Detect which cell encompasses the target text, then output its [X, Y] center coordinate. 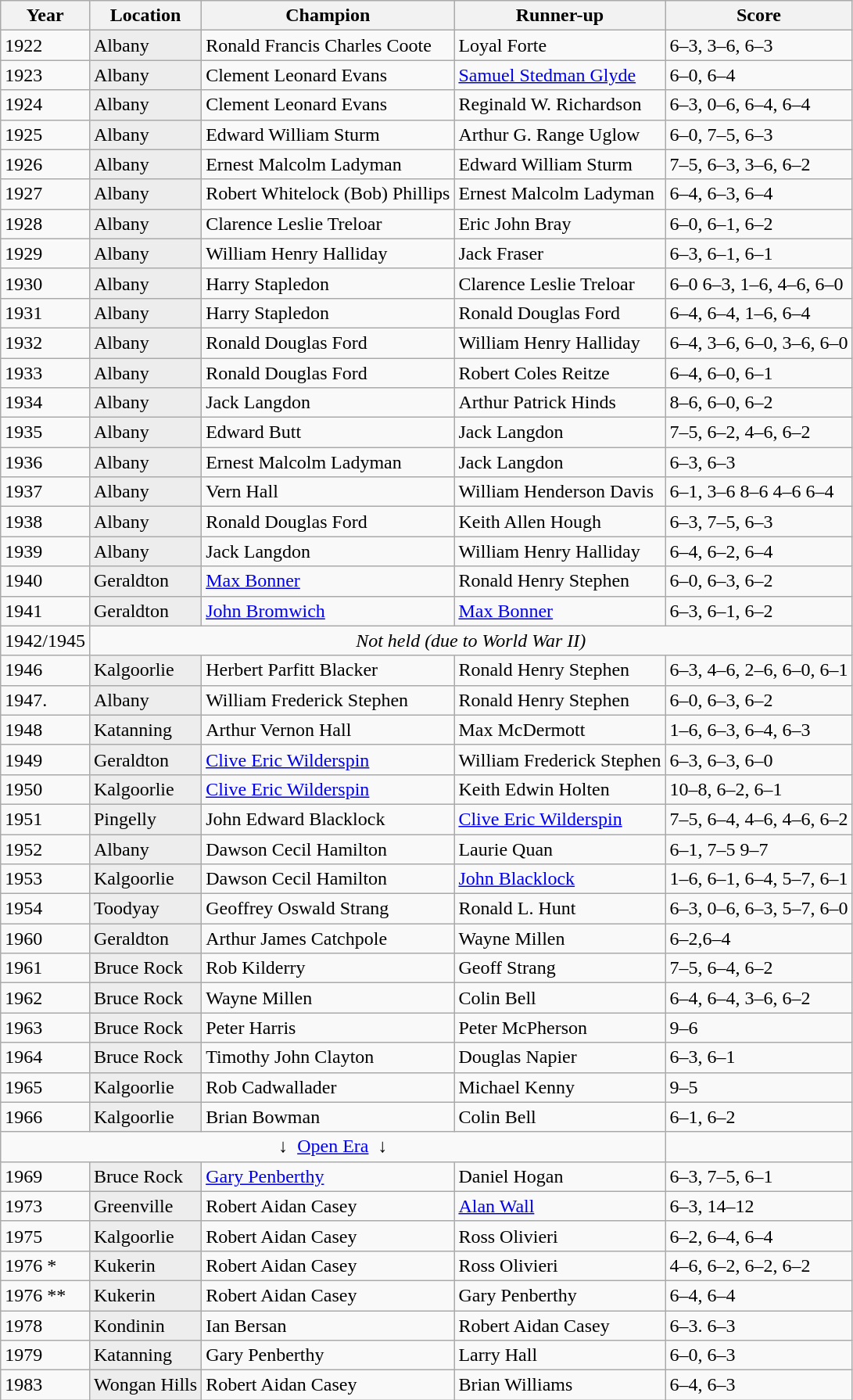
1953 [45, 879]
6–4, 6–4, 1–6, 6–4 [758, 313]
6–3, 6–1, 6–2 [758, 611]
1965 [45, 1087]
7–5, 6–4, 6–2 [758, 968]
6–1, 7–5 9–7 [758, 849]
6–3, 6–1 [758, 1057]
6–0, 6–4 [758, 75]
Score [758, 16]
1969 [45, 1176]
Rob Kilderry [328, 968]
Jack Fraser [560, 253]
6–0 6–3, 1–6, 4–6, 6–0 [758, 283]
6–4, 6–3 [758, 1385]
Edward Butt [328, 433]
1930 [45, 283]
6–3, 0–6, 6–4, 6–4 [758, 105]
Vern Hall [328, 492]
1947. [45, 700]
6–0, 6–3 [758, 1355]
1976 * [45, 1265]
1948 [45, 730]
Keith Edwin Holten [560, 789]
Ronald Francis Charles Coote [328, 45]
1933 [45, 373]
6–1, 3–6 8–6 4–6 6–4 [758, 492]
6–1, 6–2 [758, 1117]
1922 [45, 45]
Greenville [145, 1206]
6–3, 3–6, 6–3 [758, 45]
1939 [45, 551]
6–3, 7–5, 6–1 [758, 1176]
Daniel Hogan [560, 1176]
1935 [45, 433]
Kondinin [145, 1326]
1954 [45, 909]
Runner-up [560, 16]
Wongan Hills [145, 1385]
1963 [45, 1028]
Alan Wall [560, 1206]
1952 [45, 849]
1961 [45, 968]
1–6, 6–3, 6–4, 6–3 [758, 730]
6–4, 6–0, 6–1 [758, 373]
1924 [45, 105]
1927 [45, 194]
Pingelly [145, 819]
1979 [45, 1355]
1978 [45, 1326]
Samuel Stedman Glyde [560, 75]
1951 [45, 819]
Laurie Quan [560, 849]
William Henderson Davis [560, 492]
1–6, 6–1, 6–4, 5–7, 6–1 [758, 879]
1949 [45, 759]
1929 [45, 253]
1964 [45, 1057]
Brian Williams [560, 1385]
6–4, 6–4 [758, 1295]
Rob Cadwallader [328, 1087]
1934 [45, 403]
Peter McPherson [560, 1028]
6–4, 6–3, 6–4 [758, 194]
1950 [45, 789]
Robert Whitelock (Bob) Phillips [328, 194]
Loyal Forte [560, 45]
1976 ** [45, 1295]
Michael Kenny [560, 1087]
7–5, 6–4, 4–6, 4–6, 6–2 [758, 819]
6–3, 6–3 [758, 462]
1973 [45, 1206]
1932 [45, 343]
6–3. 6–3 [758, 1326]
Keith Allen Hough [560, 522]
9–6 [758, 1028]
Geoffrey Oswald Strang [328, 909]
6–2, 6–4, 6–4 [758, 1236]
1941 [45, 611]
1936 [45, 462]
Ian Bersan [328, 1326]
↓ Open Era ↓ [333, 1147]
1931 [45, 313]
Year [45, 16]
10–8, 6–2, 6–1 [758, 789]
1946 [45, 670]
Timothy John Clayton [328, 1057]
Champion [328, 16]
Reginald W. Richardson [560, 105]
6–4, 3–6, 6–0, 3–6, 6–0 [758, 343]
6–4, 6–2, 6–4 [758, 551]
Robert Coles Reitze [560, 373]
1940 [45, 581]
John Blacklock [560, 879]
1937 [45, 492]
7–5, 6–3, 3–6, 6–2 [758, 164]
Peter Harris [328, 1028]
Brian Bowman [328, 1117]
Geoff Strang [560, 968]
6–3, 14–12 [758, 1206]
1938 [45, 522]
6–2,6–4 [758, 939]
Location [145, 16]
6–4, 6–4, 3–6, 6–2 [758, 998]
Ronald L. Hunt [560, 909]
Toodyay [145, 909]
Max McDermott [560, 730]
John Edward Blacklock [328, 819]
1942/1945 [45, 641]
9–5 [758, 1087]
Eric John Bray [560, 224]
6–0, 7–5, 6–3 [758, 135]
Larry Hall [560, 1355]
John Bromwich [328, 611]
1962 [45, 998]
1966 [45, 1117]
1925 [45, 135]
6–3, 7–5, 6–3 [758, 522]
7–5, 6–2, 4–6, 6–2 [758, 433]
1983 [45, 1385]
1926 [45, 164]
Not held (due to World War II) [471, 641]
8–6, 6–0, 6–2 [758, 403]
4–6, 6–2, 6–2, 6–2 [758, 1265]
6–3, 0–6, 6–3, 5–7, 6–0 [758, 909]
Arthur G. Range Uglow [560, 135]
1960 [45, 939]
Arthur Vernon Hall [328, 730]
1975 [45, 1236]
6–0, 6–1, 6–2 [758, 224]
6–3, 6–1, 6–1 [758, 253]
Douglas Napier [560, 1057]
6–3, 6–3, 6–0 [758, 759]
Herbert Parfitt Blacker [328, 670]
Arthur Patrick Hinds [560, 403]
6–3, 4–6, 2–6, 6–0, 6–1 [758, 670]
1923 [45, 75]
1928 [45, 224]
Arthur James Catchpole [328, 939]
